From the cell containing the given text, extract its center point as (X, Y) coordinate. 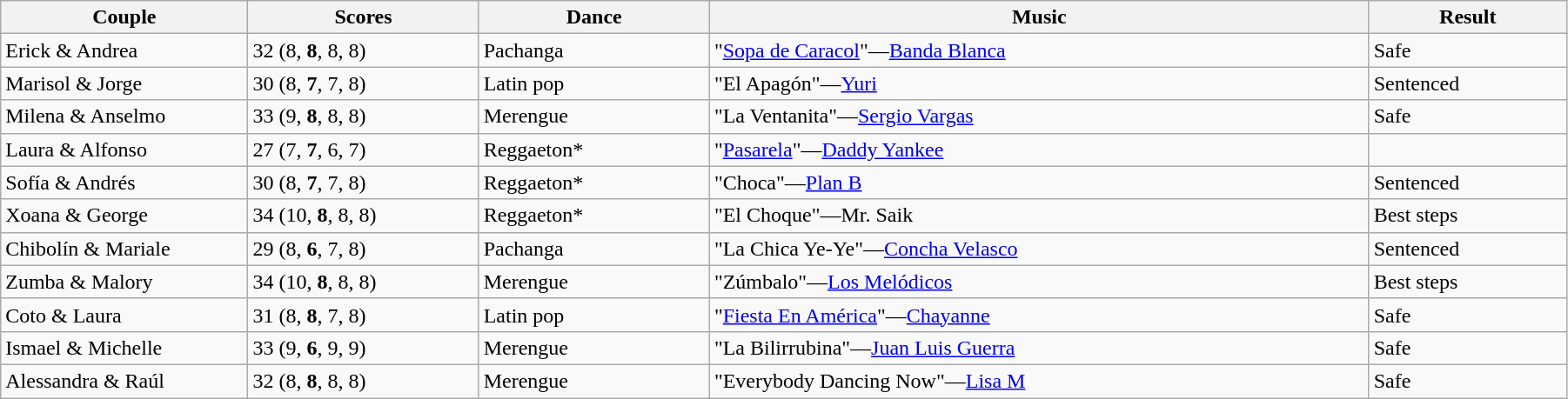
"El Apagón"—Yuri (1039, 83)
Chibolín & Mariale (124, 249)
Zumba & Malory (124, 282)
"Choca"—Plan B (1039, 183)
Coto & Laura (124, 315)
33 (9, 8, 8, 8) (364, 116)
33 (9, 6, 9, 9) (364, 348)
Xoana & George (124, 216)
Result (1467, 17)
Alessandra & Raúl (124, 381)
Sofía & Andrés (124, 183)
Laura & Alfonso (124, 150)
27 (7, 7, 6, 7) (364, 150)
Music (1039, 17)
31 (8, 8, 7, 8) (364, 315)
Marisol & Jorge (124, 83)
"Sopa de Caracol"—Banda Blanca (1039, 50)
Ismael & Michelle (124, 348)
"Pasarela"—Daddy Yankee (1039, 150)
"La Ventanita"—Sergio Vargas (1039, 116)
Couple (124, 17)
Erick & Andrea (124, 50)
"Zúmbalo"—Los Melódicos (1039, 282)
"La Chica Ye-Ye"—Concha Velasco (1039, 249)
Milena & Anselmo (124, 116)
"Fiesta En América"—Chayanne (1039, 315)
Scores (364, 17)
"La Bilirrubina"—Juan Luis Guerra (1039, 348)
Dance (593, 17)
"Everybody Dancing Now"—Lisa M (1039, 381)
"El Choque"—Mr. Saik (1039, 216)
29 (8, 6, 7, 8) (364, 249)
